Capture the cell that displays the provided text and extract its [x, y] central coordinate. 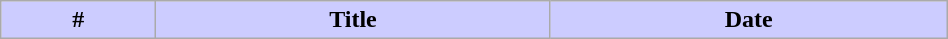
Title [353, 20]
Date [748, 20]
# [78, 20]
